Extract the [x, y] coordinate from the center of the cell holding the provided text.  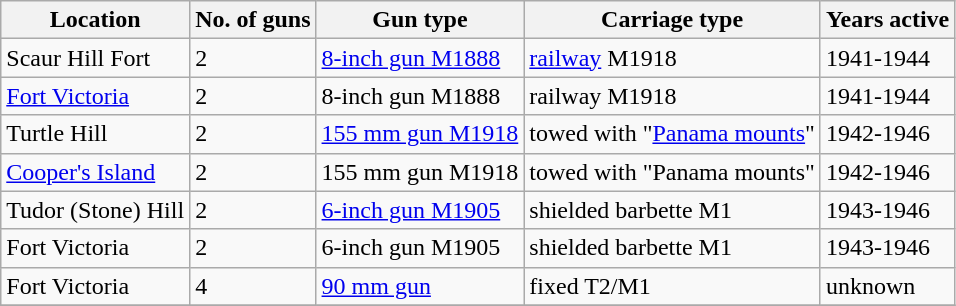
Turtle Hill [96, 134]
Scaur Hill Fort [96, 58]
Location [96, 20]
4 [253, 286]
unknown [887, 286]
Years active [887, 20]
90 mm gun [420, 286]
Tudor (Stone) Hill [96, 210]
Cooper's Island [96, 172]
Carriage type [672, 20]
fixed T2/M1 [672, 286]
No. of guns [253, 20]
Gun type [420, 20]
